From the cell containing the given text, extract its center point as (x, y) coordinate. 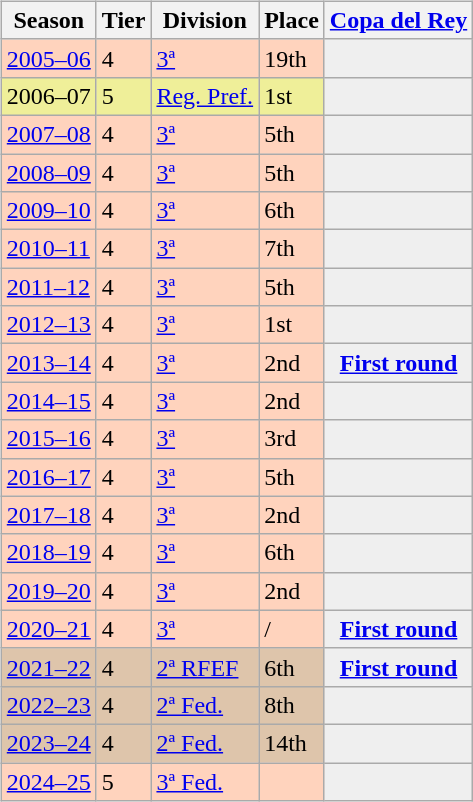
Season (48, 20)
2005–06 (48, 58)
2020–21 (48, 629)
3ª Fed. (205, 781)
14th (292, 743)
2006–07 (48, 96)
19th (292, 58)
2008–09 (48, 173)
2ª RFEF (205, 667)
8th (292, 705)
2021–22 (48, 667)
2009–10 (48, 211)
Place (292, 20)
2010–11 (48, 249)
2023–24 (48, 743)
Copa del Rey (398, 20)
Division (205, 20)
7th (292, 249)
2017–18 (48, 515)
3rd (292, 439)
2016–17 (48, 477)
2012–13 (48, 325)
Reg. Pref. (205, 96)
Tier (124, 20)
/ (292, 629)
2015–16 (48, 439)
2022–23 (48, 705)
2011–12 (48, 287)
2018–19 (48, 553)
2024–25 (48, 781)
2007–08 (48, 134)
2013–14 (48, 363)
2019–20 (48, 591)
2014–15 (48, 401)
